From the cell containing the given text, extract its center point as (x, y) coordinate. 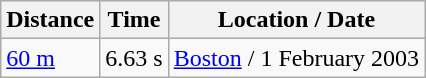
Location / Date (296, 20)
Distance (50, 20)
6.63 s (134, 58)
Boston / 1 February 2003 (296, 58)
60 m (50, 58)
Time (134, 20)
